Provide the (x, y) coordinate of the cell's center where the given text is located.  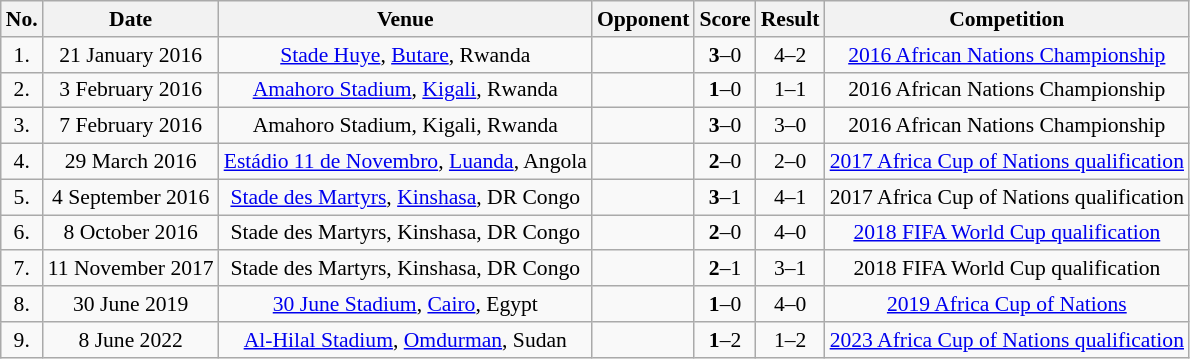
2–1 (724, 269)
2019 Africa Cup of Nations (1007, 304)
4 September 2016 (131, 197)
4–2 (790, 55)
2023 Africa Cup of Nations qualification (1007, 340)
5. (22, 197)
Competition (1007, 19)
8 October 2016 (131, 233)
1. (22, 55)
Date (131, 19)
No. (22, 19)
2. (22, 90)
Opponent (644, 19)
3 February 2016 (131, 90)
3. (22, 126)
4. (22, 162)
1–1 (790, 90)
Score (724, 19)
21 January 2016 (131, 55)
Stade Huye, Butare, Rwanda (406, 55)
8. (22, 304)
Venue (406, 19)
30 June 2019 (131, 304)
4–1 (790, 197)
9. (22, 340)
8 June 2022 (131, 340)
11 November 2017 (131, 269)
7. (22, 269)
Result (790, 19)
7 February 2016 (131, 126)
30 June Stadium, Cairo, Egypt (406, 304)
29 March 2016 (131, 162)
Al-Hilal Stadium, Omdurman, Sudan (406, 340)
Estádio 11 de Novembro, Luanda, Angola (406, 162)
6. (22, 233)
